Search for the cell housing the specified text and yield its (x, y) center coordinate. 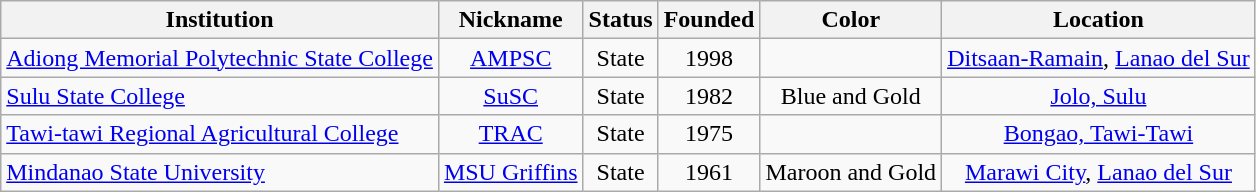
Color (851, 20)
Marawi City, Lanao del Sur (1099, 172)
Founded (709, 20)
Mindanao State University (220, 172)
Blue and Gold (851, 96)
Status (620, 20)
1961 (709, 172)
AMPSC (510, 58)
Ditsaan-Ramain, Lanao del Sur (1099, 58)
Tawi-tawi Regional Agricultural College (220, 134)
Sulu State College (220, 96)
TRAC (510, 134)
Adiong Memorial Polytechnic State College (220, 58)
Bongao, Tawi-Tawi (1099, 134)
Maroon and Gold (851, 172)
Location (1099, 20)
1975 (709, 134)
SuSC (510, 96)
1982 (709, 96)
1998 (709, 58)
Nickname (510, 20)
Jolo, Sulu (1099, 96)
Institution (220, 20)
MSU Griffins (510, 172)
